Pinpoint the cell where the given text exists, returning its (x, y) midpoint coordinate. 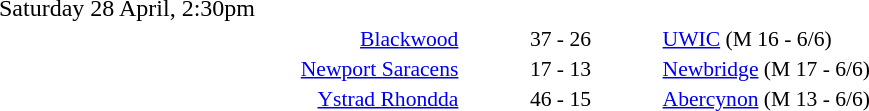
17 - 13 (560, 68)
37 - 26 (560, 38)
